Output the [X, Y] coordinate of the center of the cell containing the given text.  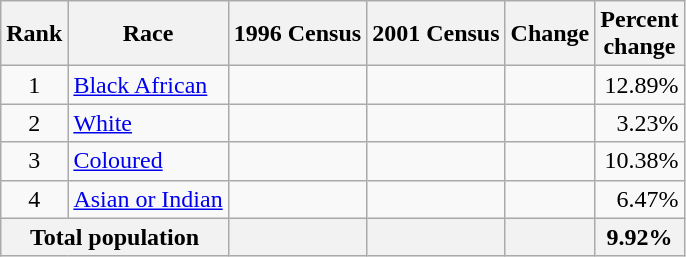
10.38% [640, 161]
Black African [148, 85]
White [148, 123]
3.23% [640, 123]
2001 Census [436, 34]
Coloured [148, 161]
3 [34, 161]
9.92% [640, 237]
Asian or Indian [148, 199]
Change [550, 34]
1 [34, 85]
4 [34, 199]
12.89% [640, 85]
1996 Census [297, 34]
Total population [114, 237]
6.47% [640, 199]
Race [148, 34]
Rank [34, 34]
Percentchange [640, 34]
2 [34, 123]
